Return the [X, Y] coordinate for the center point of the cell that contains the specified text.  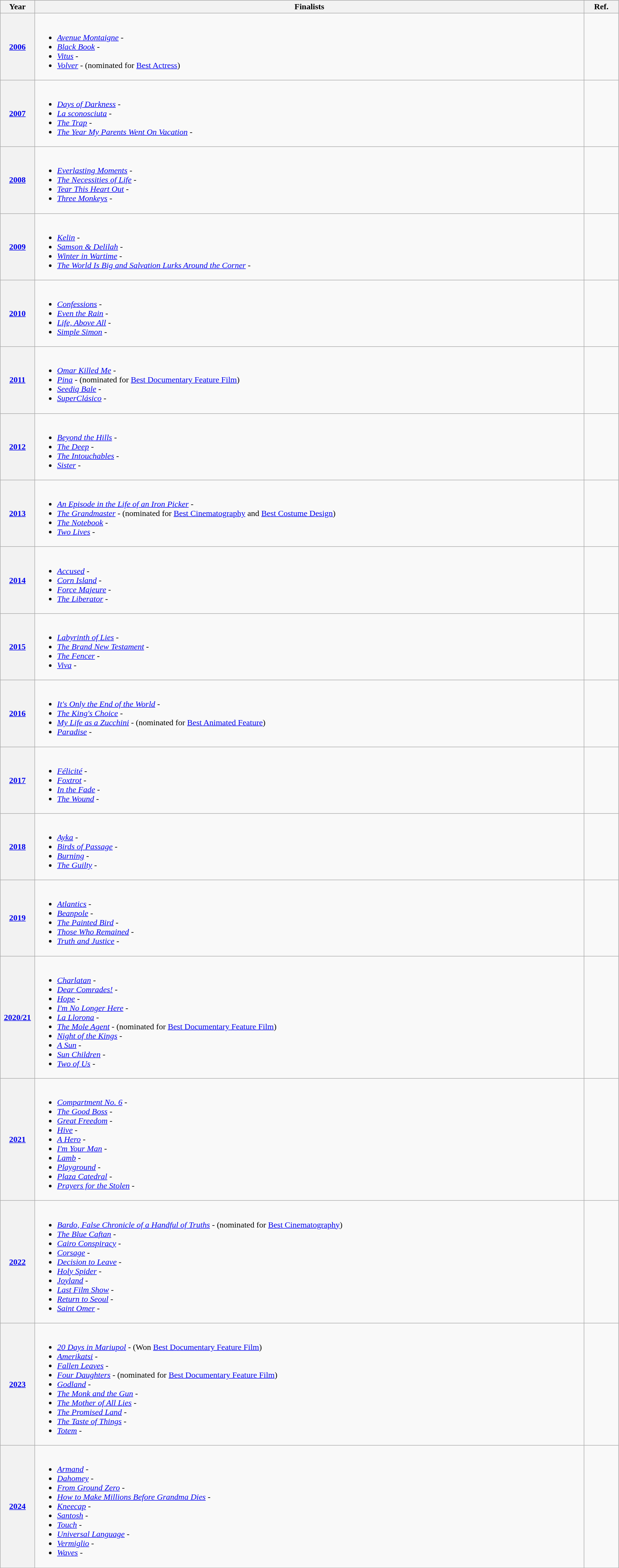
2018 [18, 847]
Ayka - Birds of Passage - Burning - The Guilty - [309, 847]
Ref. [601, 7]
Confessions - Even the Rain - Life, Above All - Simple Simon - [309, 313]
Avenue Montaigne - Black Book - Vitus - Volver - (nominated for Best Actress) [309, 47]
It's Only the End of the World - The King's Choice - My Life as a Zucchini - (nominated for Best Animated Feature)Paradise - [309, 713]
An Episode in the Life of an Iron Picker - The Grandmaster - (nominated for Best Cinematography and Best Costume Design)The Notebook - Two Lives - [309, 513]
2012 [18, 447]
2011 [18, 380]
Finalists [309, 7]
Year [18, 7]
2007 [18, 113]
Armand - Dahomey - From Ground Zero - How to Make Millions Before Grandma Dies - Kneecap - Santosh - Touch - Universal Language - Vermiglio - Waves - [309, 1507]
2008 [18, 180]
2022 [18, 1262]
Everlasting Moments - The Necessities of Life - Tear This Heart Out - Three Monkeys - [309, 180]
Labyrinth of Lies - The Brand New Testament - The Fencer - Viva - [309, 647]
Kelin - Samson & Delilah - Winter in Wartime - The World Is Big and Salvation Lurks Around the Corner - [309, 247]
2020/21 [18, 1017]
Omar Killed Me - Pina - (nominated for Best Documentary Feature Film)Seediq Bale - SuperClásico - [309, 380]
Compartment No. 6 - The Good Boss - Great Freedom - Hive - A Hero - I'm Your Man - Lamb - Playground - Plaza Catedral - Prayers for the Stolen - [309, 1140]
2019 [18, 918]
2016 [18, 713]
2009 [18, 247]
Atlantics - Beanpole - The Painted Bird - Those Who Remained - Truth and Justice - [309, 918]
Accused - Corn Island - Force Majeure - The Liberator - [309, 580]
2017 [18, 780]
2023 [18, 1384]
Days of Darkness - La sconosciuta - The Trap - The Year My Parents Went On Vacation - [309, 113]
Beyond the Hills - The Deep - The Intouchables - Sister - [309, 447]
2021 [18, 1140]
2024 [18, 1507]
2013 [18, 513]
2006 [18, 47]
2015 [18, 647]
2014 [18, 580]
Félicité - Foxtrot - In the Fade - The Wound - [309, 780]
2010 [18, 313]
